Search for the cell housing the specified text and yield its [x, y] center coordinate. 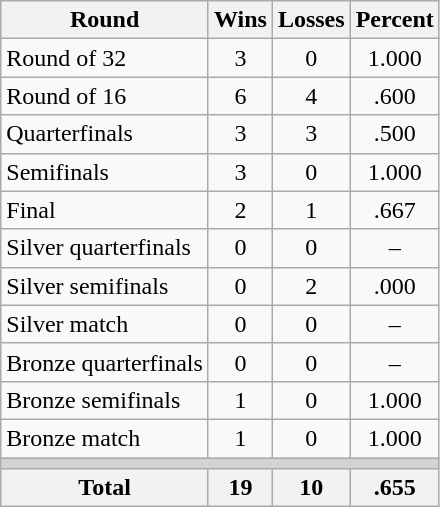
Final [105, 210]
Bronze semifinals [105, 400]
Round [105, 20]
Silver semifinals [105, 286]
Round of 16 [105, 96]
.500 [394, 134]
Silver quarterfinals [105, 248]
Semifinals [105, 172]
6 [240, 96]
Percent [394, 20]
.600 [394, 96]
.667 [394, 210]
Quarterfinals [105, 134]
.655 [394, 488]
10 [311, 488]
Round of 32 [105, 58]
Bronze quarterfinals [105, 362]
Losses [311, 20]
Bronze match [105, 438]
Total [105, 488]
.000 [394, 286]
Silver match [105, 324]
4 [311, 96]
19 [240, 488]
Wins [240, 20]
